For the text-containing cell, return its midpoint in [x, y] coordinate format. 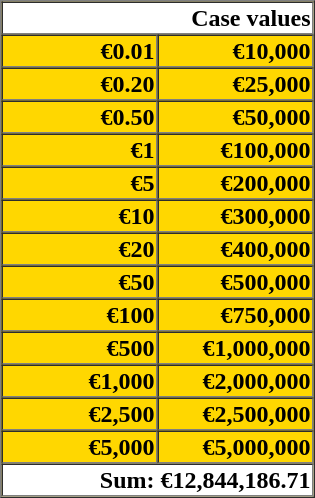
€0.01 [80, 50]
€50,000 [236, 116]
Sum: €12,844,186.71 [158, 480]
€100 [80, 314]
€25,000 [236, 84]
€500,000 [236, 282]
€2,500 [80, 414]
€200,000 [236, 182]
€2,500,000 [236, 414]
€5,000 [80, 446]
€0.50 [80, 116]
€2,000,000 [236, 380]
€100,000 [236, 150]
€750,000 [236, 314]
€5 [80, 182]
€1 [80, 150]
€400,000 [236, 248]
€10,000 [236, 50]
Case values [158, 18]
€0.20 [80, 84]
€300,000 [236, 216]
€50 [80, 282]
€10 [80, 216]
€5,000,000 [236, 446]
€20 [80, 248]
€500 [80, 348]
€1,000 [80, 380]
€1,000,000 [236, 348]
